Extract the [X, Y] coordinate from the center of the cell holding the provided text.  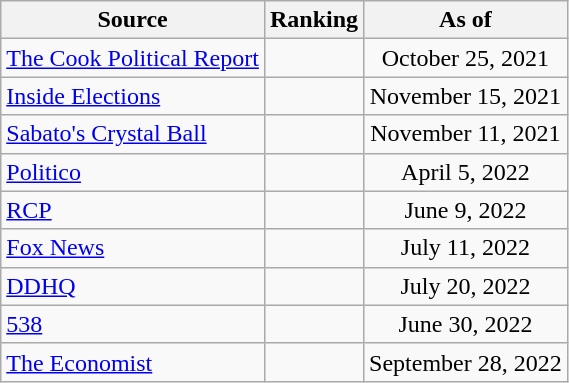
Ranking [314, 20]
538 [133, 324]
RCP [133, 210]
June 30, 2022 [466, 324]
July 11, 2022 [466, 248]
September 28, 2022 [466, 362]
Source [133, 20]
The Economist [133, 362]
June 9, 2022 [466, 210]
Politico [133, 172]
November 15, 2021 [466, 96]
DDHQ [133, 286]
Sabato's Crystal Ball [133, 134]
As of [466, 20]
Inside Elections [133, 96]
July 20, 2022 [466, 286]
Fox News [133, 248]
November 11, 2021 [466, 134]
The Cook Political Report [133, 58]
April 5, 2022 [466, 172]
October 25, 2021 [466, 58]
